Find where the given text appears and provide that cell's center as [X, Y] coordinate. 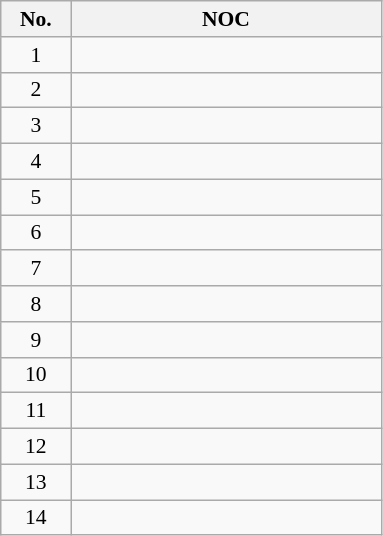
No. [36, 19]
1 [36, 55]
3 [36, 126]
8 [36, 304]
5 [36, 197]
6 [36, 233]
2 [36, 90]
12 [36, 447]
10 [36, 375]
7 [36, 269]
4 [36, 162]
9 [36, 340]
14 [36, 518]
11 [36, 411]
NOC [226, 19]
13 [36, 482]
